Extract the (X, Y) coordinate from the center of the cell holding the provided text.  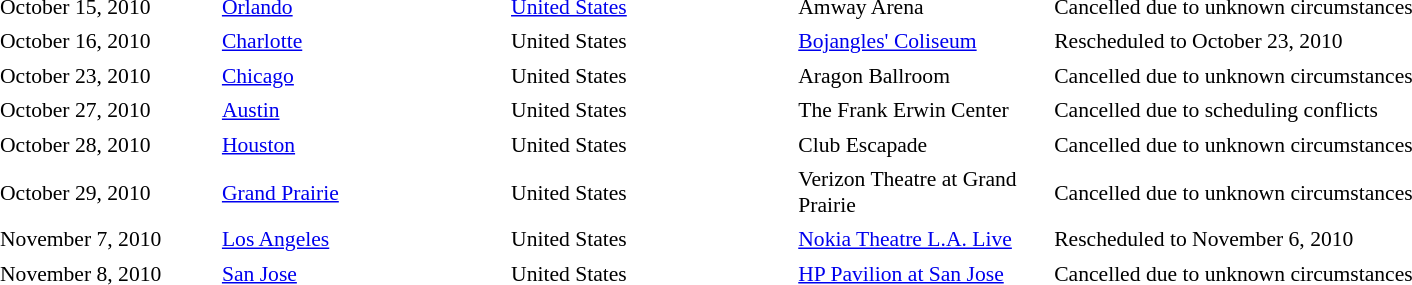
Los Angeles (362, 240)
Grand Prairie (362, 192)
Verizon Theatre at Grand Prairie (922, 192)
Aragon Ballroom (922, 76)
Austin (362, 110)
Charlotte (362, 42)
Club Escapade (922, 145)
Bojangles' Coliseum (922, 42)
Chicago (362, 76)
Nokia Theatre L.A. Live (922, 240)
Houston (362, 145)
The Frank Erwin Center (922, 110)
